Determine the (x, y) coordinate at the center of the cell enclosing the given text.  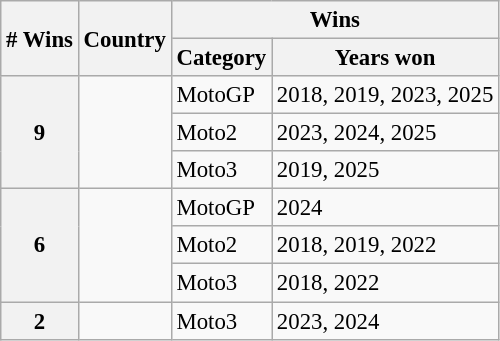
9 (40, 132)
2018, 2019, 2023, 2025 (386, 95)
Years won (386, 58)
6 (40, 246)
Category (221, 58)
2024 (386, 208)
# Wins (40, 38)
Country (124, 38)
Wins (334, 20)
2023, 2024 (386, 321)
2019, 2025 (386, 170)
2023, 2024, 2025 (386, 133)
2018, 2019, 2022 (386, 245)
2018, 2022 (386, 283)
2 (40, 321)
